Capture the cell that displays the provided text and extract its [x, y] central coordinate. 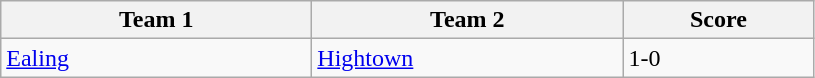
Score [718, 20]
Hightown [468, 58]
Ealing [156, 58]
Team 1 [156, 20]
1-0 [718, 58]
Team 2 [468, 20]
